Output the [X, Y] coordinate of the center of the cell containing the given text.  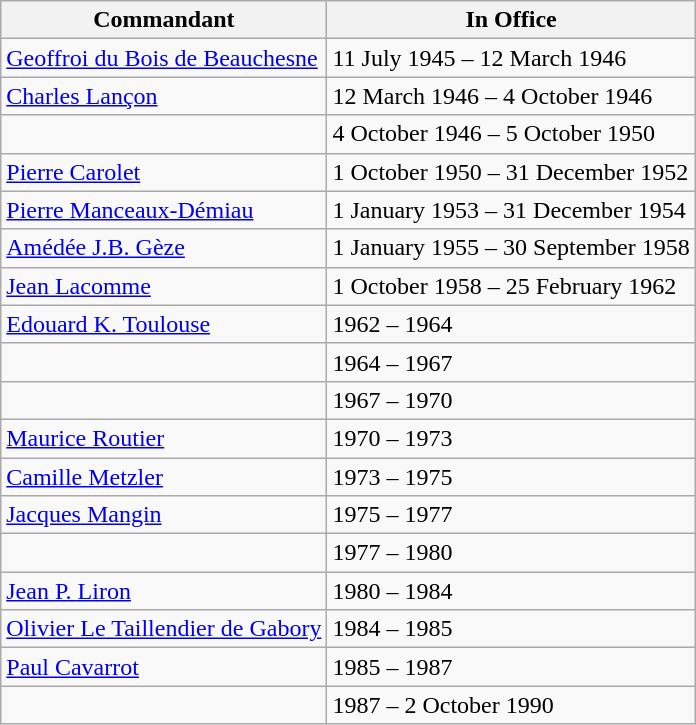
Jean Lacomme [164, 286]
12 March 1946 – 4 October 1946 [511, 96]
1977 – 1980 [511, 553]
1 January 1955 – 30 September 1958 [511, 248]
1987 – 2 October 1990 [511, 705]
4 October 1946 – 5 October 1950 [511, 134]
1 October 1958 – 25 February 1962 [511, 286]
11 July 1945 – 12 March 1946 [511, 58]
1964 – 1967 [511, 362]
In Office [511, 20]
Charles Lançon [164, 96]
1 October 1950 – 31 December 1952 [511, 172]
1984 – 1985 [511, 629]
1967 – 1970 [511, 400]
1970 – 1973 [511, 438]
Edouard K. Toulouse [164, 324]
Jacques Mangin [164, 515]
1975 – 1977 [511, 515]
Olivier Le Taillendier de Gabory [164, 629]
Pierre Carolet [164, 172]
Paul Cavarrot [164, 667]
Jean P. Liron [164, 591]
1962 – 1964 [511, 324]
1980 – 1984 [511, 591]
Maurice Routier [164, 438]
Camille Metzler [164, 477]
1985 – 1987 [511, 667]
1 January 1953 – 31 December 1954 [511, 210]
1973 – 1975 [511, 477]
Geoffroi du Bois de Beauchesne [164, 58]
Pierre Manceaux-Démiau [164, 210]
Amédée J.B. Gèze [164, 248]
Commandant [164, 20]
